Extract the [X, Y] coordinate from the center of the cell holding the provided text.  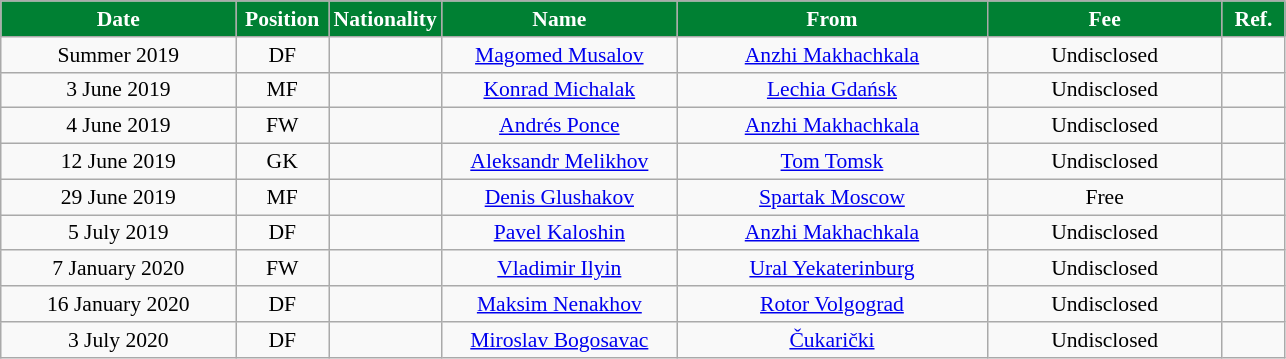
Summer 2019 [118, 55]
7 January 2020 [118, 269]
Andrés Ponce [560, 126]
3 July 2020 [118, 340]
Spartak Moscow [832, 197]
Position [282, 19]
Lechia Gdańsk [832, 90]
12 June 2019 [118, 162]
16 January 2020 [118, 304]
Fee [1104, 19]
From [832, 19]
Tom Tomsk [832, 162]
29 June 2019 [118, 197]
Denis Glushakov [560, 197]
Pavel Kaloshin [560, 233]
Ref. [1254, 19]
Miroslav Bogosavac [560, 340]
5 July 2019 [118, 233]
Rotor Volgograd [832, 304]
Vladimir Ilyin [560, 269]
Čukarički [832, 340]
Maksim Nenakhov [560, 304]
3 June 2019 [118, 90]
GK [282, 162]
Ural Yekaterinburg [832, 269]
Free [1104, 197]
Date [118, 19]
Magomed Musalov [560, 55]
Konrad Michalak [560, 90]
Name [560, 19]
Aleksandr Melikhov [560, 162]
4 June 2019 [118, 126]
Nationality [384, 19]
